For the text-containing cell, return its midpoint in [X, Y] coordinate format. 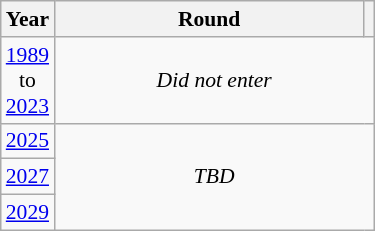
Did not enter [214, 80]
Round [209, 19]
2025 [28, 141]
2029 [28, 213]
Year [28, 19]
1989to2023 [28, 80]
TBD [214, 176]
2027 [28, 177]
